Pinpoint the cell where the given text exists, returning its [X, Y] midpoint coordinate. 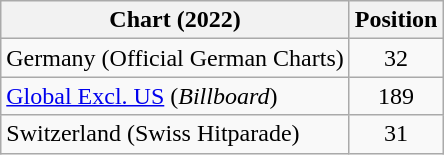
189 [396, 96]
Position [396, 20]
Chart (2022) [175, 20]
32 [396, 58]
31 [396, 134]
Switzerland (Swiss Hitparade) [175, 134]
Global Excl. US (Billboard) [175, 96]
Germany (Official German Charts) [175, 58]
